Search for the cell housing the specified text and yield its (X, Y) center coordinate. 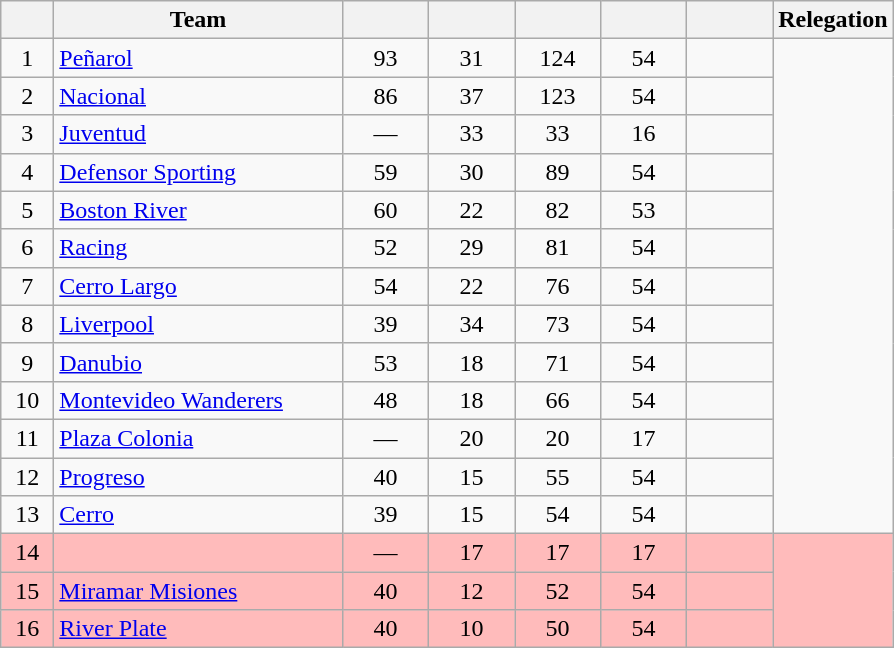
124 (557, 58)
Plaza Colonia (198, 438)
66 (557, 400)
Nacional (198, 96)
Relegation (833, 20)
34 (471, 324)
82 (557, 210)
37 (471, 96)
4 (28, 172)
Danubio (198, 362)
76 (557, 286)
8 (28, 324)
86 (385, 96)
Team (198, 20)
89 (557, 172)
29 (471, 248)
60 (385, 210)
30 (471, 172)
9 (28, 362)
Cerro Largo (198, 286)
59 (385, 172)
14 (28, 553)
Montevideo Wanderers (198, 400)
Progreso (198, 477)
Liverpool (198, 324)
71 (557, 362)
31 (471, 58)
6 (28, 248)
Cerro (198, 515)
93 (385, 58)
50 (557, 629)
81 (557, 248)
55 (557, 477)
7 (28, 286)
5 (28, 210)
Miramar Misiones (198, 591)
11 (28, 438)
73 (557, 324)
Defensor Sporting (198, 172)
2 (28, 96)
48 (385, 400)
Racing (198, 248)
3 (28, 134)
Juventud (198, 134)
Peñarol (198, 58)
1 (28, 58)
13 (28, 515)
River Plate (198, 629)
123 (557, 96)
Boston River (198, 210)
